Output the (x, y) coordinate of the center of the cell containing the given text.  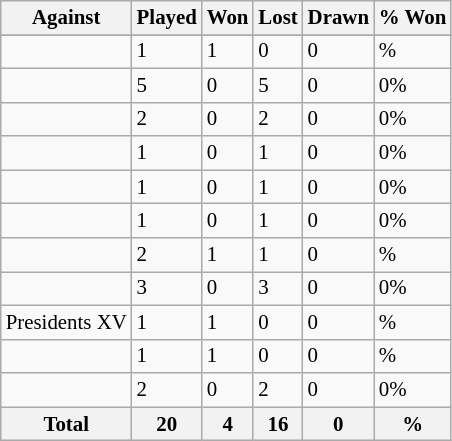
Drawn (338, 18)
Total (66, 424)
Against (66, 18)
Won (228, 18)
4 (228, 424)
16 (278, 424)
% Won (412, 18)
20 (167, 424)
Lost (278, 18)
Played (167, 18)
Presidents XV (66, 322)
